Search for the cell housing the specified text and yield its (X, Y) center coordinate. 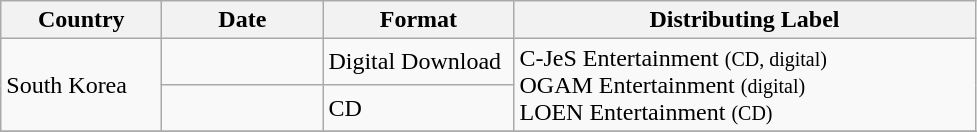
Format (418, 20)
South Korea (82, 85)
C-JeS Entertainment (CD, digital)OGAM Entertainment (digital)LOEN Entertainment (CD) (744, 85)
CD (418, 108)
Date (242, 20)
Digital Download (418, 62)
Distributing Label (744, 20)
Country (82, 20)
